From the cell containing the given text, extract its center point as (X, Y) coordinate. 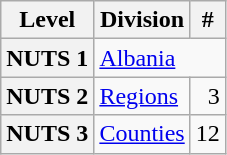
NUTS 1 (48, 58)
NUTS 3 (48, 134)
NUTS 2 (48, 96)
3 (208, 96)
Regions (142, 96)
Division (142, 20)
# (208, 20)
12 (208, 134)
Albania (160, 58)
Level (48, 20)
Counties (142, 134)
